Detect which cell encompasses the target text, then output its [x, y] center coordinate. 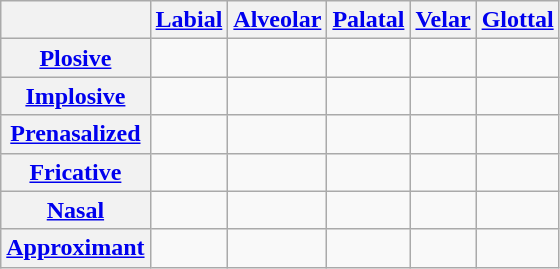
Palatal [368, 20]
Velar [443, 20]
Alveolar [278, 20]
Implosive [76, 96]
Nasal [76, 210]
Prenasalized [76, 134]
Plosive [76, 58]
Fricative [76, 172]
Labial [189, 20]
Approximant [76, 248]
Glottal [518, 20]
